Determine the (x, y) coordinate at the center of the cell enclosing the given text.  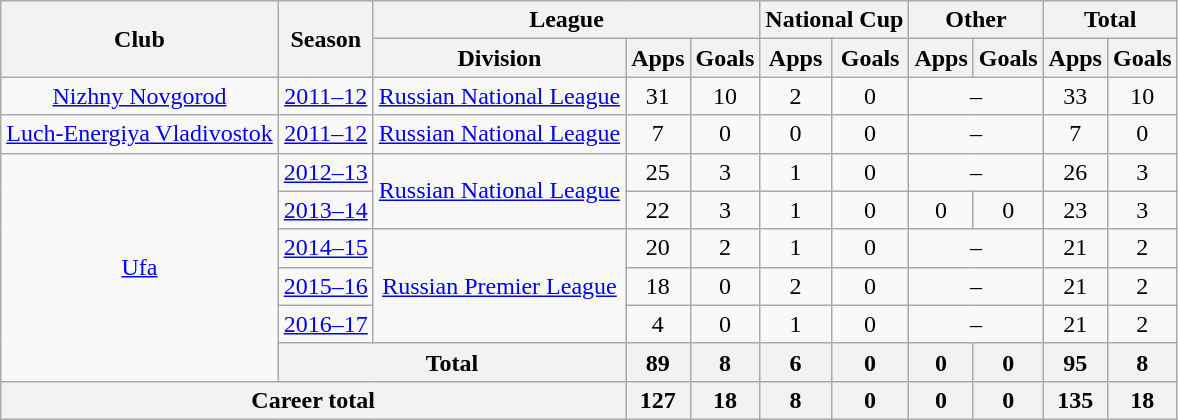
2012–13 (326, 172)
135 (1075, 400)
Division (499, 58)
2014–15 (326, 248)
Career total (314, 400)
League (566, 20)
Other (976, 20)
89 (658, 362)
22 (658, 210)
23 (1075, 210)
Nizhny Novgorod (140, 96)
26 (1075, 172)
33 (1075, 96)
National Cup (834, 20)
31 (658, 96)
25 (658, 172)
6 (796, 362)
20 (658, 248)
2016–17 (326, 324)
4 (658, 324)
Ufa (140, 267)
Club (140, 39)
2015–16 (326, 286)
2013–14 (326, 210)
Luch-Energiya Vladivostok (140, 134)
Season (326, 39)
Russian Premier League (499, 286)
95 (1075, 362)
127 (658, 400)
